Extract the (X, Y) coordinate from the center of the cell holding the provided text.  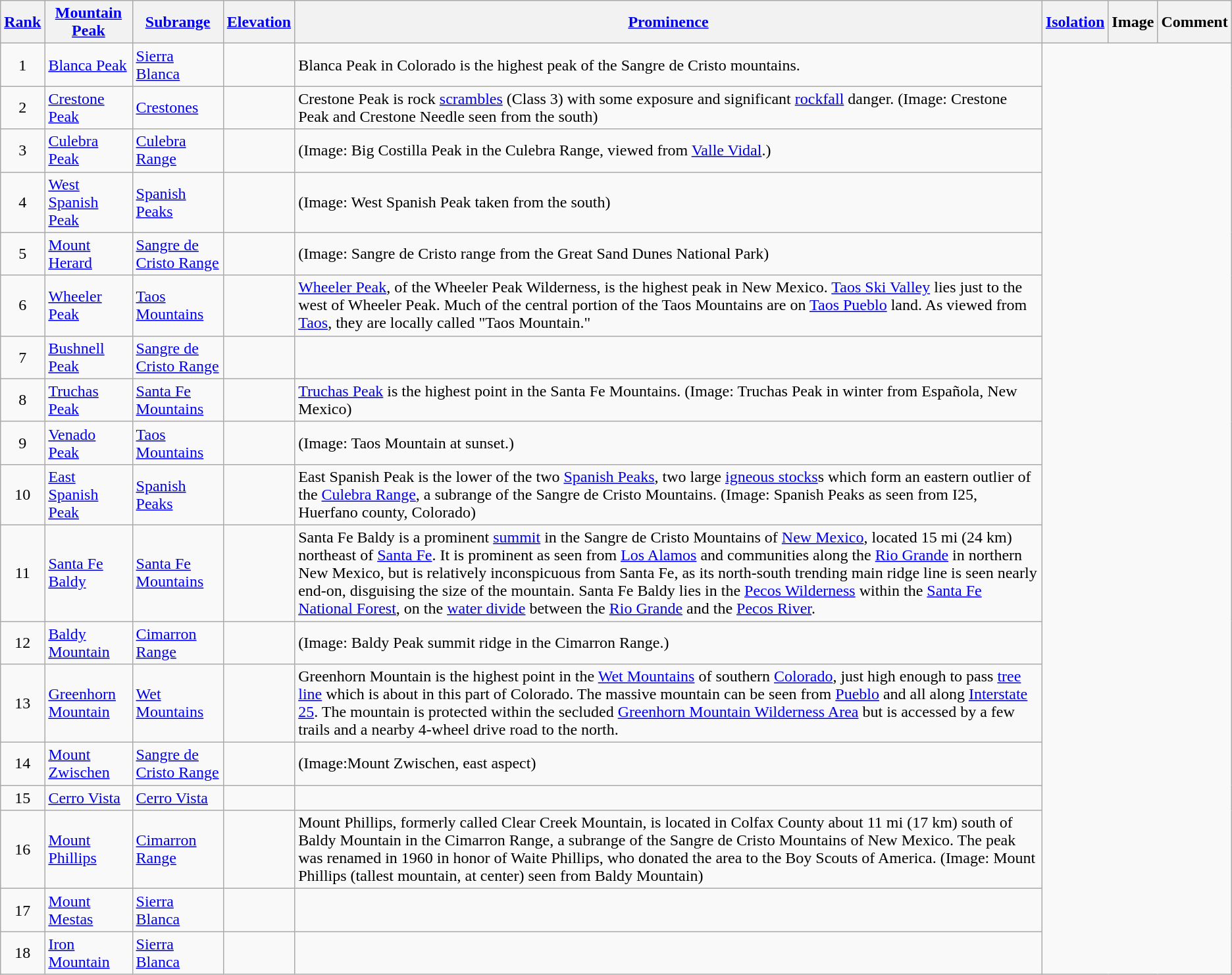
Subrange (178, 22)
Baldy Mountain (88, 643)
East Spanish Peak (88, 494)
Mountain Peak (88, 22)
3 (22, 150)
Culebra Range (178, 150)
West Spanish Peak (88, 202)
Bushnell Peak (88, 357)
2 (22, 108)
6 (22, 305)
16 (22, 849)
Greenhorn Mountain (88, 703)
(Image: Baldy Peak summit ridge in the Cimarron Range.) (669, 643)
8 (22, 400)
Rank (22, 22)
Santa Fe Baldy (88, 573)
7 (22, 357)
Venado Peak (88, 442)
Culebra Peak (88, 150)
(Image: Sangre de Cristo range from the Great Sand Dunes National Park) (669, 254)
15 (22, 798)
(Image: Taos Mountain at sunset.) (669, 442)
18 (22, 953)
Mount Mestas (88, 910)
Blanca Peak in Colorado is the highest peak of the Sangre de Cristo mountains. (669, 65)
4 (22, 202)
Iron Mountain (88, 953)
Isolation (1075, 22)
Prominence (669, 22)
1 (22, 65)
(Image:Mount Zwischen, east aspect) (669, 764)
13 (22, 703)
5 (22, 254)
9 (22, 442)
(Image: West Spanish Peak taken from the south) (669, 202)
Comment (1194, 22)
Mount Herard (88, 254)
Mount Phillips (88, 849)
Truchas Peak (88, 400)
17 (22, 910)
Crestone Peak (88, 108)
14 (22, 764)
Wheeler Peak (88, 305)
Truchas Peak is the highest point in the Santa Fe Mountains. (Image: Truchas Peak in winter from Española, New Mexico) (669, 400)
10 (22, 494)
11 (22, 573)
Blanca Peak (88, 65)
Wet Mountains (178, 703)
Mount Zwischen (88, 764)
Elevation (259, 22)
(Image: Big Costilla Peak in the Culebra Range, viewed from Valle Vidal.) (669, 150)
Crestones (178, 108)
Image (1133, 22)
12 (22, 643)
